Provide the [x, y] coordinate of the cell's center where the given text is located.  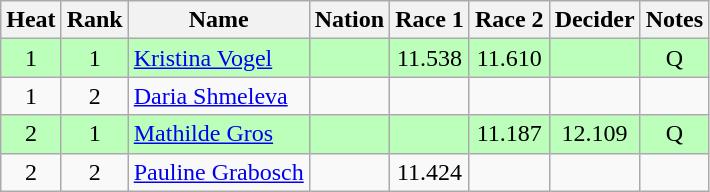
11.424 [430, 172]
Heat [31, 20]
Nation [349, 20]
Race 1 [430, 20]
Pauline Grabosch [218, 172]
11.610 [509, 58]
12.109 [594, 134]
Name [218, 20]
Notes [674, 20]
Decider [594, 20]
Rank [94, 20]
Mathilde Gros [218, 134]
Kristina Vogel [218, 58]
11.538 [430, 58]
Daria Shmeleva [218, 96]
11.187 [509, 134]
Race 2 [509, 20]
